Identify which cell holds the provided text, then report its (x, y) central coordinate. 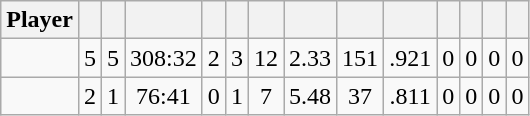
7 (266, 96)
3 (236, 58)
37 (360, 96)
151 (360, 58)
308:32 (164, 58)
Player (40, 20)
76:41 (164, 96)
.921 (410, 58)
2.33 (310, 58)
5.48 (310, 96)
12 (266, 58)
.811 (410, 96)
